For the text-containing cell, return its midpoint in (x, y) coordinate format. 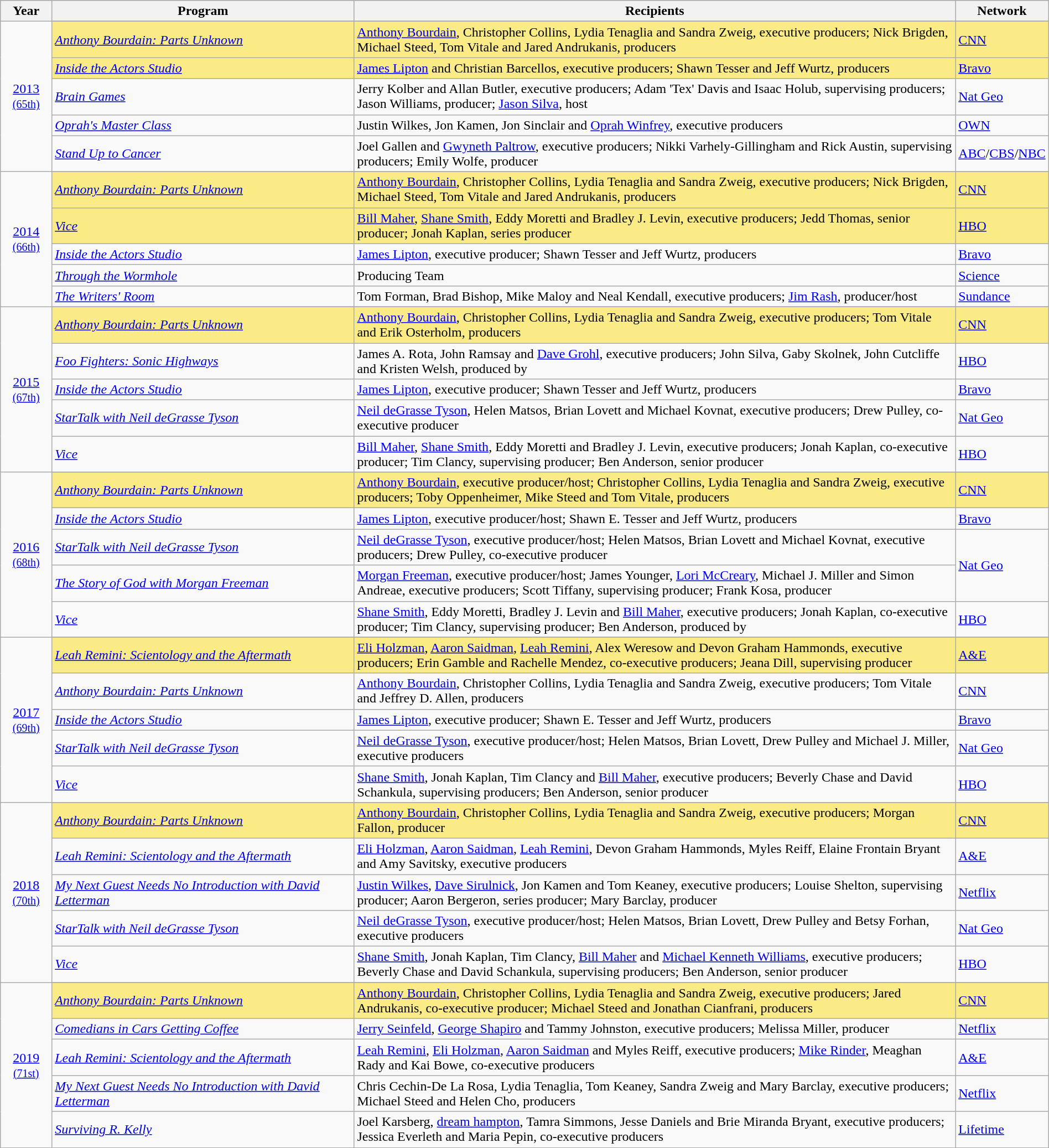
Jerry Seinfeld, George Shapiro and Tammy Johnston, executive producers; Melissa Miller, producer (655, 1029)
Surviving R. Kelly (203, 1129)
2015(67th) (27, 389)
Neil deGrasse Tyson, Helen Matsos, Brian Lovett and Michael Kovnat, executive producers; Drew Pulley, co-executive producer (655, 418)
Joel Gallen and Gwyneth Paltrow, executive producers; Nikki Varhely-Gillingham and Rick Austin, supervising producers; Emily Wolfe, producer (655, 154)
Lifetime (1003, 1129)
2016(68th) (27, 555)
Neil deGrasse Tyson, executive producer/host; Helen Matsos, Brian Lovett, Drew Pulley and Betsy Forhan, executive producers (655, 929)
Bill Maher, Shane Smith, Eddy Moretti and Bradley J. Levin, executive producers; Jedd Thomas, senior producer; Jonah Kaplan, series producer (655, 226)
Through the Wormhole (203, 275)
Network (1003, 11)
Recipients (655, 11)
Sundance (1003, 296)
Justin Wilkes, Jon Kamen, Jon Sinclair and Oprah Winfrey, executive producers (655, 125)
2013(65th) (27, 96)
Science (1003, 275)
Neil deGrasse Tyson, executive producer/host; Helen Matsos, Brian Lovett and Michael Kovnat, executive producers; Drew Pulley, co-executive producer (655, 547)
James Lipton, executive producer/host; Shawn E. Tesser and Jeff Wurtz, producers (655, 519)
James Lipton and Christian Barcellos, executive producers; Shawn Tesser and Jeff Wurtz, producers (655, 68)
The Story of God with Morgan Freeman (203, 583)
Oprah's Master Class (203, 125)
Chris Cechin-De La Rosa, Lydia Tenaglia, Tom Keaney, Sandra Zweig and Mary Barclay, executive producers; Michael Steed and Helen Cho, producers (655, 1094)
James Lipton, executive producer; Shawn E. Tesser and Jeff Wurtz, producers (655, 720)
Brain Games (203, 96)
Anthony Bourdain, Christopher Collins, Lydia Tenaglia and Sandra Zweig, executive producers; Morgan Fallon, producer (655, 820)
2017(69th) (27, 720)
OWN (1003, 125)
2014(66th) (27, 239)
Neil deGrasse Tyson, executive producer/host; Helen Matsos, Brian Lovett, Drew Pulley and Michael J. Miller, executive producers (655, 748)
Comedians in Cars Getting Coffee (203, 1029)
Year (27, 11)
Stand Up to Cancer (203, 154)
Program (203, 11)
2018(70th) (27, 892)
Leah Remini, Eli Holzman, Aaron Saidman and Myles Reiff, executive producers; Mike Rinder, Meaghan Rady and Kai Bowe, co-executive producers (655, 1057)
Producing Team (655, 275)
Anthony Bourdain, Christopher Collins, Lydia Tenaglia and Sandra Zweig, executive producers; Tom Vitale and Erik Osterholm, producers (655, 324)
Eli Holzman, Aaron Saidman, Leah Remini, Devon Graham Hammonds, Myles Reiff, Elaine Frontain Bryant and Amy Savitsky, executive producers (655, 856)
Tom Forman, Brad Bishop, Mike Maloy and Neal Kendall, executive producers; Jim Rash, producer/host (655, 296)
Anthony Bourdain, Christopher Collins, Lydia Tenaglia and Sandra Zweig, executive producers; Tom Vitale and Jeffrey D. Allen, producers (655, 691)
2019(71st) (27, 1065)
The Writers' Room (203, 296)
Foo Fighters: Sonic Highways (203, 361)
ABC/CBS/NBC (1003, 154)
James A. Rota, John Ramsay and Dave Grohl, executive producers; John Silva, Gaby Skolnek, John Cutcliffe and Kristen Welsh, produced by (655, 361)
